Detect which cell encompasses the target text, then output its (X, Y) center coordinate. 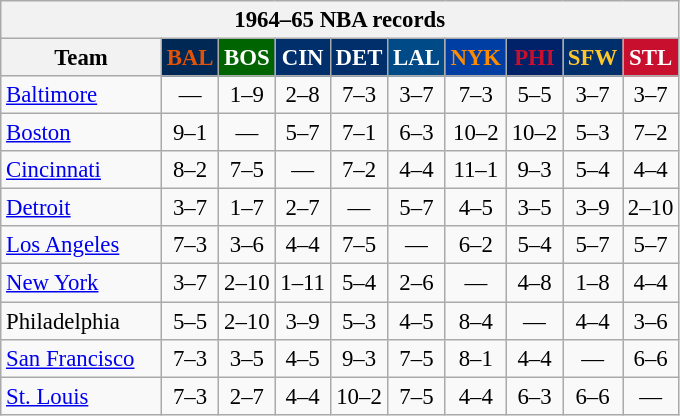
2–6 (416, 283)
PHI (534, 58)
8–4 (476, 321)
1–11 (302, 283)
NYK (476, 58)
Team (82, 58)
Cincinnati (82, 170)
New York (82, 283)
1–9 (247, 95)
SFW (593, 58)
1–8 (593, 283)
1–7 (247, 208)
San Francisco (82, 358)
STL (651, 58)
7–1 (358, 133)
CIN (302, 58)
BAL (190, 58)
BOS (247, 58)
9–1 (190, 133)
St. Louis (82, 396)
1964–65 NBA records (340, 20)
Boston (82, 133)
6–2 (476, 245)
DET (358, 58)
Philadelphia (82, 321)
8–1 (476, 358)
Detroit (82, 208)
2–8 (302, 95)
8–2 (190, 170)
4–8 (534, 283)
LAL (416, 58)
Baltimore (82, 95)
Los Angeles (82, 245)
11–1 (476, 170)
